Detect which cell encompasses the target text, then output its [X, Y] center coordinate. 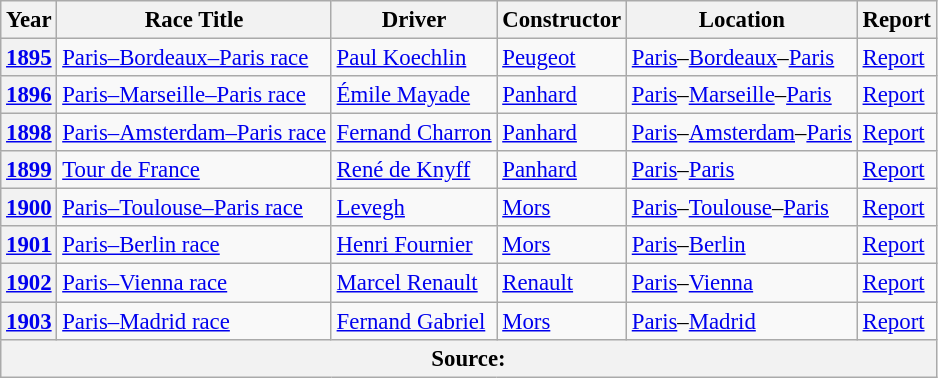
Renault [562, 283]
Henri Fournier [414, 245]
Fernand Gabriel [414, 321]
1899 [29, 170]
Paris–Berlin race [194, 245]
Levegh [414, 208]
Paris–Marseille–Paris [742, 95]
1901 [29, 245]
Race Title [194, 20]
1896 [29, 95]
Fernand Charron [414, 133]
Paris–Madrid race [194, 321]
Paul Koechlin [414, 58]
Paris–Vienna [742, 283]
Paris–Toulouse–Paris race [194, 208]
Marcel Renault [414, 283]
Location [742, 20]
Paris–Vienna race [194, 283]
Peugeot [562, 58]
1898 [29, 133]
Paris–Marseille–Paris race [194, 95]
Year [29, 20]
Paris–Paris [742, 170]
Paris–Bordeaux–Paris race [194, 58]
Paris–Berlin [742, 245]
Tour de France [194, 170]
Émile Mayade [414, 95]
1900 [29, 208]
Paris–Amsterdam–Paris [742, 133]
1902 [29, 283]
Driver [414, 20]
Paris–Amsterdam–Paris race [194, 133]
Paris–Bordeaux–Paris [742, 58]
Paris–Toulouse–Paris [742, 208]
1903 [29, 321]
Source: [468, 358]
Paris–Madrid [742, 321]
1895 [29, 58]
Constructor [562, 20]
René de Knyff [414, 170]
